Extract the (x, y) coordinate from the center of the cell holding the provided text.  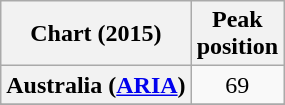
Australia (ARIA) (96, 85)
Peakposition (237, 34)
Chart (2015) (96, 34)
69 (237, 85)
